Capture the cell that displays the provided text and extract its [x, y] central coordinate. 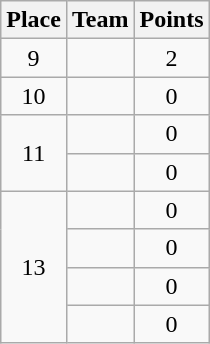
Place [34, 20]
Team [100, 20]
10 [34, 96]
2 [172, 58]
9 [34, 58]
13 [34, 267]
Points [172, 20]
11 [34, 153]
